Capture the cell that displays the provided text and extract its (X, Y) central coordinate. 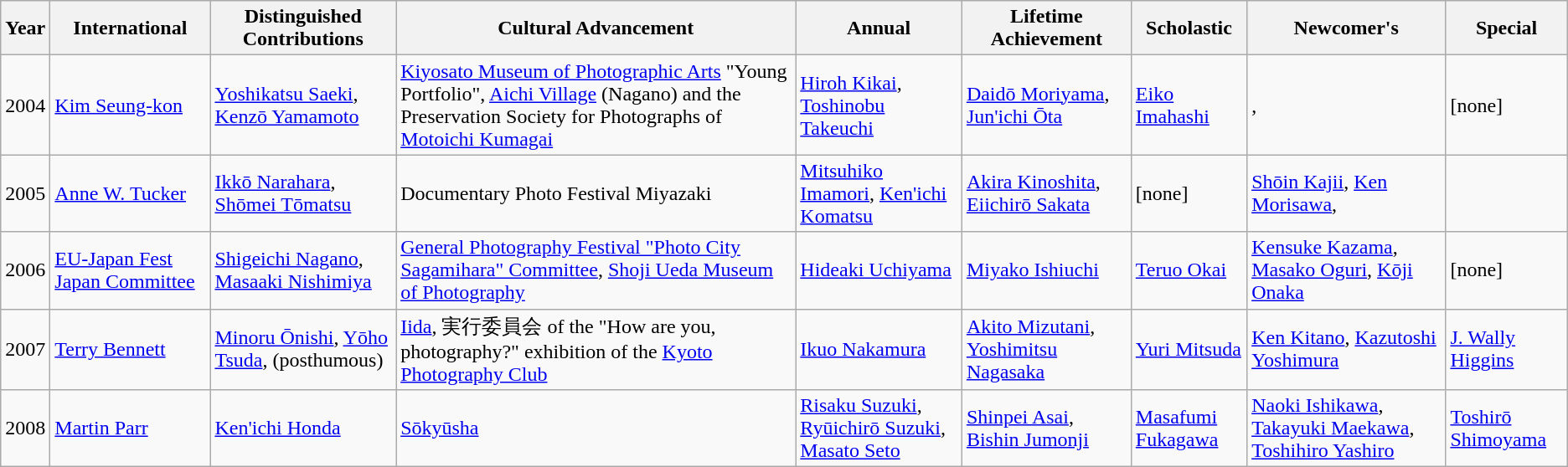
2008 (25, 429)
Year (25, 28)
J. Wally Higgins (1506, 350)
Risaku Suzuki, Ryūichirō Suzuki, Masato Seto (879, 429)
2004 (25, 105)
Newcomer's (1347, 28)
2005 (25, 193)
2007 (25, 350)
Ikkō Narahara, Shōmei Tōmatsu (303, 193)
Sōkyūsha (596, 429)
Akira Kinoshita, Eiichirō Sakata (1046, 193)
International (131, 28)
Daidō Moriyama, Jun'ichi Ōta (1046, 105)
Shōin Kajii, Ken Morisawa, (1347, 193)
Iida, 実行委員会 of the "How are you, photography?" exhibition of the Kyoto Photography Club (596, 350)
Martin Parr (131, 429)
General Photography Festival "Photo City Sagamihara" Committee, Shoji Ueda Museum of Photography (596, 270)
Ikuo Nakamura (879, 350)
Documentary Photo Festival Miyazaki (596, 193)
Minoru Ōnishi, Yōho Tsuda, (posthumous) (303, 350)
Annual (879, 28)
Cultural Advancement (596, 28)
Scholastic (1189, 28)
Distinguished Contributions (303, 28)
EU-Japan Fest Japan Committee (131, 270)
Kiyosato Museum of Photographic Arts "Young Portfolio", Aichi Village (Nagano) and the Preservation Society for Photographs of Motoichi Kumagai (596, 105)
Kensuke Kazama, Masako Oguri, Kōji Onaka (1347, 270)
Eiko Imahashi (1189, 105)
Hiroh Kikai, Toshinobu Takeuchi (879, 105)
, (1347, 105)
Shigeichi Nagano, Masaaki Nishimiya (303, 270)
Terry Bennett (131, 350)
Masafumi Fukagawa (1189, 429)
Shinpei Asai, Bishin Jumonji (1046, 429)
Yoshikatsu Saeki, Kenzō Yamamoto (303, 105)
Anne W. Tucker (131, 193)
Ken'ichi Honda (303, 429)
Ken Kitano, Kazutoshi Yoshimura (1347, 350)
Toshirō Shimoyama (1506, 429)
Lifetime Achievement (1046, 28)
Akito Mizutani, Yoshimitsu Nagasaka (1046, 350)
Hideaki Uchiyama (879, 270)
Naoki Ishikawa, Takayuki Maekawa, Toshihiro Yashiro (1347, 429)
Mitsuhiko Imamori, Ken'ichi Komatsu (879, 193)
2006 (25, 270)
Yuri Mitsuda (1189, 350)
Special (1506, 28)
Miyako Ishiuchi (1046, 270)
Kim Seung-kon (131, 105)
Teruo Okai (1189, 270)
